Return [x, y] of the center of cell containing provided text 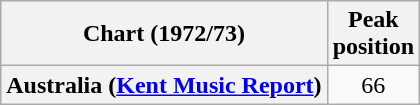
Peakposition [373, 34]
Chart (1972/73) [164, 34]
66 [373, 85]
Australia (Kent Music Report) [164, 85]
